Return the (x, y) coordinate for the center point of the cell that contains the specified text.  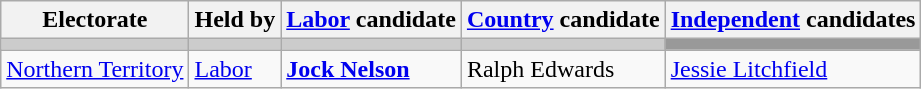
Electorate (95, 20)
Independent candidates (793, 20)
Northern Territory (95, 69)
Jessie Litchfield (793, 69)
Labor candidate (372, 20)
Jock Nelson (372, 69)
Held by (235, 20)
Ralph Edwards (563, 69)
Country candidate (563, 20)
Labor (235, 69)
